Output the (X, Y) coordinate of the center of the cell containing the given text.  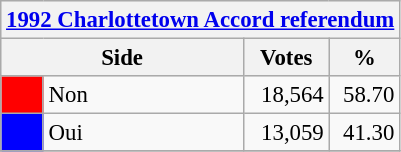
Votes (286, 58)
Side (122, 58)
% (364, 58)
41.30 (364, 133)
18,564 (286, 95)
1992 Charlottetown Accord referendum (200, 20)
58.70 (364, 95)
Non (143, 95)
13,059 (286, 133)
Oui (143, 133)
